From the cell containing the given text, extract its center point as (X, Y) coordinate. 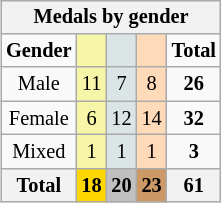
Mixed (38, 152)
14 (152, 118)
11 (91, 84)
20 (122, 185)
12 (122, 118)
Male (38, 84)
7 (122, 84)
18 (91, 185)
26 (194, 84)
6 (91, 118)
Female (38, 118)
Medals by gender (111, 17)
32 (194, 118)
23 (152, 185)
8 (152, 84)
3 (194, 152)
Gender (38, 51)
61 (194, 185)
